Search for the cell housing the specified text and yield its [X, Y] center coordinate. 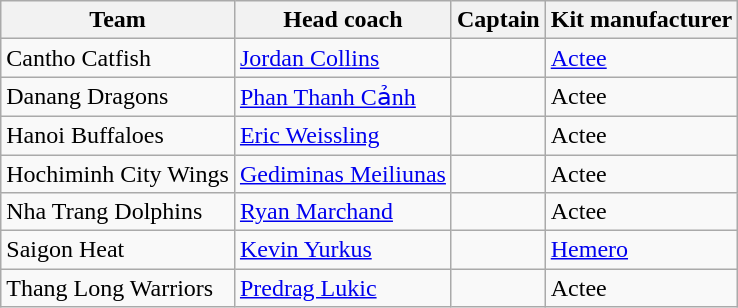
Head coach [342, 20]
Predrag Lukic [342, 288]
Gediminas Meiliunas [342, 173]
Ryan Marchand [342, 212]
Team [118, 20]
Hemero [642, 250]
Nha Trang Dolphins [118, 212]
Captain [498, 20]
Phan Thanh Cảnh [342, 97]
Hochiminh City Wings [118, 173]
Hanoi Buffaloes [118, 135]
Thang Long Warriors [118, 288]
Cantho Catfish [118, 58]
Eric Weissling [342, 135]
Danang Dragons [118, 97]
Kit manufacturer [642, 20]
Jordan Collins [342, 58]
Kevin Yurkus [342, 250]
Saigon Heat [118, 250]
